Return the [x, y] coordinate for the center point of the cell that contains the specified text.  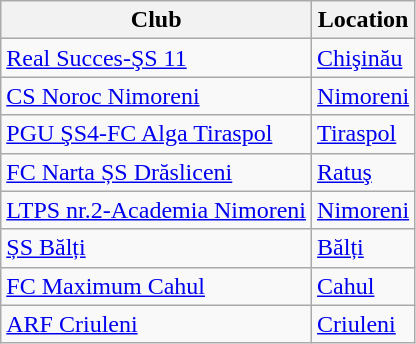
CS Noroc Nimoreni [156, 96]
Club [156, 20]
Criuleni [364, 324]
Cahul [364, 286]
Tiraspol [364, 134]
Ratuş [364, 172]
Chişinău [364, 58]
PGU ŞS4-FC Alga Tiraspol [156, 134]
Location [364, 20]
FC Maximum Cahul [156, 286]
ARF Criuleni [156, 324]
ȘS Bălți [156, 248]
FC Narta ȘS Drăsliceni [156, 172]
LTPS nr.2-Academia Nimoreni [156, 210]
Bălți [364, 248]
Real Succes-ŞS 11 [156, 58]
